Return the [X, Y] coordinate for the center point of the cell that contains the specified text.  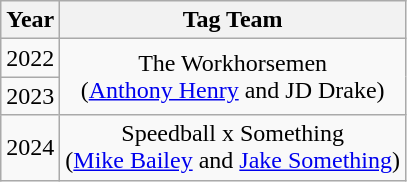
2023 [30, 96]
Year [30, 20]
Tag Team [233, 20]
2024 [30, 148]
Speedball x Something(Mike Bailey and Jake Something) [233, 148]
The Workhorsemen(Anthony Henry and JD Drake) [233, 77]
2022 [30, 58]
